Capture the cell that displays the provided text and extract its [X, Y] central coordinate. 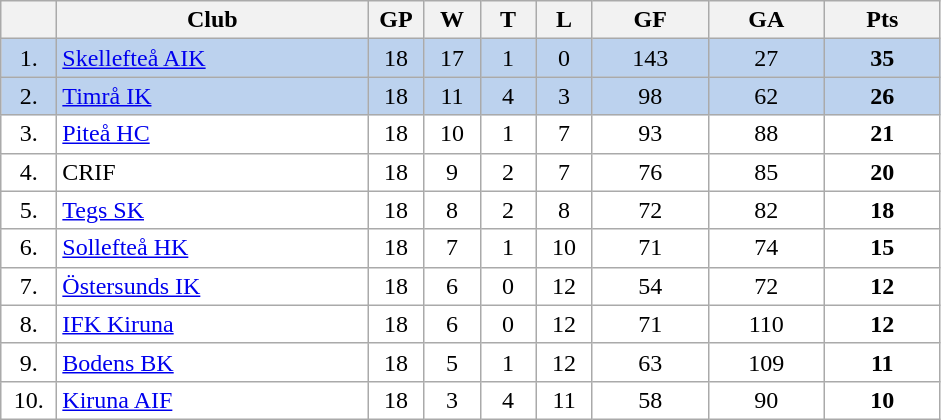
7. [29, 286]
58 [650, 400]
Club [212, 20]
93 [650, 134]
Östersunds IK [212, 286]
Tegs SK [212, 210]
9 [452, 172]
Piteå HC [212, 134]
4. [29, 172]
L [564, 20]
6. [29, 248]
T [508, 20]
8. [29, 324]
Pts [882, 20]
Skellefteå AIK [212, 58]
109 [766, 362]
GP [396, 20]
90 [766, 400]
GF [650, 20]
GA [766, 20]
20 [882, 172]
98 [650, 96]
76 [650, 172]
W [452, 20]
5. [29, 210]
9. [29, 362]
3. [29, 134]
21 [882, 134]
5 [452, 362]
62 [766, 96]
17 [452, 58]
10. [29, 400]
Timrå IK [212, 96]
Kiruna AIF [212, 400]
63 [650, 362]
74 [766, 248]
88 [766, 134]
26 [882, 96]
27 [766, 58]
Sollefteå HK [212, 248]
Bodens BK [212, 362]
110 [766, 324]
143 [650, 58]
82 [766, 210]
CRIF [212, 172]
54 [650, 286]
IFK Kiruna [212, 324]
1. [29, 58]
15 [882, 248]
35 [882, 58]
85 [766, 172]
2. [29, 96]
